Pinpoint the cell where the given text exists, returning its [X, Y] midpoint coordinate. 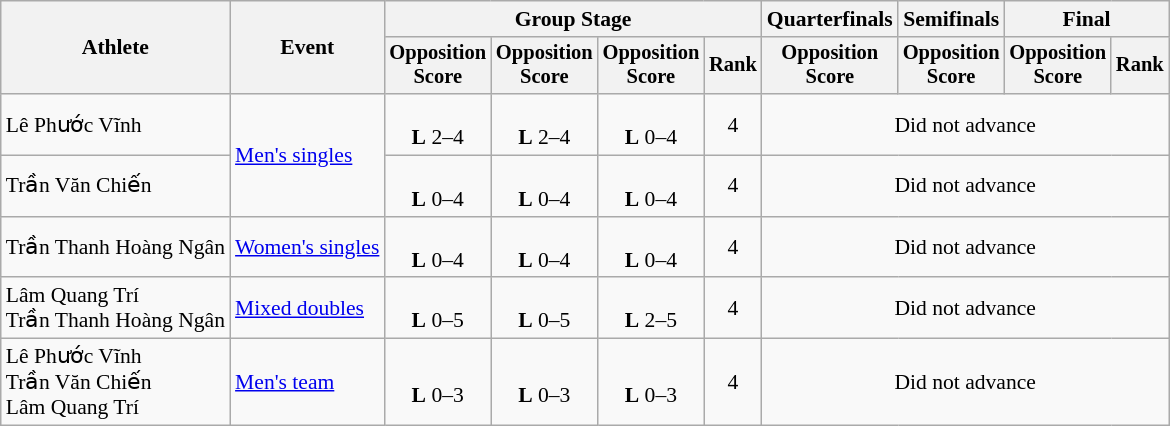
Athlete [116, 48]
Quarterfinals [830, 19]
Women's singles [307, 248]
Group Stage [572, 19]
Trần Văn Chiến [116, 186]
Lâm Quang TríTrần Thanh Hoàng Ngân [116, 308]
Men's team [307, 382]
Men's singles [307, 155]
Event [307, 48]
L 2–5 [652, 308]
Lê Phước Vĩnh [116, 124]
Mixed doubles [307, 308]
Final [1086, 19]
Lê Phước VĩnhTrần Văn ChiếnLâm Quang Trí [116, 382]
Semifinals [952, 19]
Trần Thanh Hoàng Ngân [116, 248]
